Determine the [x, y] coordinate at the center of the cell enclosing the given text.  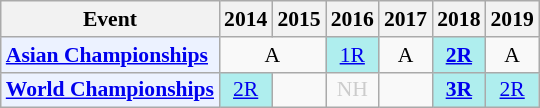
2019 [512, 19]
2015 [298, 19]
Asian Championships [110, 55]
3R [458, 90]
2014 [246, 19]
2018 [458, 19]
2016 [352, 19]
World Championships [110, 90]
1R [352, 55]
2017 [406, 19]
NH [352, 90]
Event [110, 19]
